Find where the given text appears and provide that cell's center as (X, Y) coordinate. 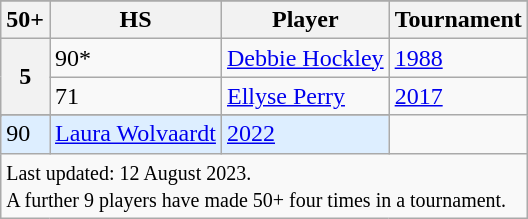
Last updated: 12 August 2023.A further 9 players have made 50+ four times in a tournament. (264, 186)
Tournament (458, 20)
2017 (458, 96)
Laura Wolvaardt (136, 134)
2022 (305, 134)
HS (136, 20)
50+ (26, 20)
Player (305, 20)
90* (136, 58)
71 (136, 96)
Debbie Hockley (305, 58)
5 (26, 77)
90 (26, 134)
Ellyse Perry (305, 96)
1988 (458, 58)
